Find where the given text appears and provide that cell's center as [x, y] coordinate. 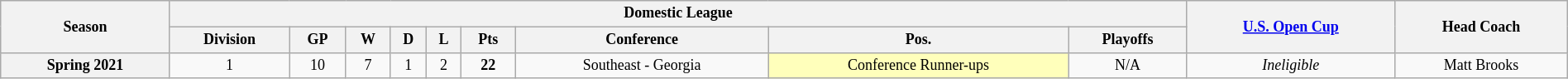
Ineligible [1291, 65]
7 [368, 65]
22 [488, 65]
10 [318, 65]
L [444, 40]
Pos. [918, 40]
U.S. Open Cup [1291, 27]
W [368, 40]
Conference Runner-ups [918, 65]
Division [230, 40]
Domestic League [678, 13]
Matt Brooks [1482, 65]
Conference [642, 40]
2 [444, 65]
Head Coach [1482, 27]
GP [318, 40]
Southeast - Georgia [642, 65]
N/A [1128, 65]
D [409, 40]
Playoffs [1128, 40]
Pts [488, 40]
Season [85, 27]
Spring 2021 [85, 65]
